Locate the cell with the specified text and output its [X, Y] center coordinate. 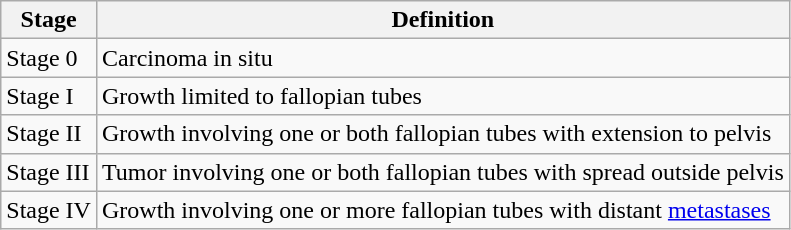
Stage [49, 20]
Stage 0 [49, 58]
Stage I [49, 96]
Growth involving one or more fallopian tubes with distant metastases [442, 210]
Stage III [49, 172]
Growth limited to fallopian tubes [442, 96]
Definition [442, 20]
Stage II [49, 134]
Stage IV [49, 210]
Tumor involving one or both fallopian tubes with spread outside pelvis [442, 172]
Carcinoma in situ [442, 58]
Growth involving one or both fallopian tubes with extension to pelvis [442, 134]
